Provide the (X, Y) coordinate of the cell's center where the given text is located.  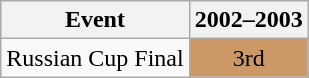
2002–2003 (248, 20)
Russian Cup Final (95, 58)
3rd (248, 58)
Event (95, 20)
